Pinpoint the cell where the given text exists, returning its [x, y] midpoint coordinate. 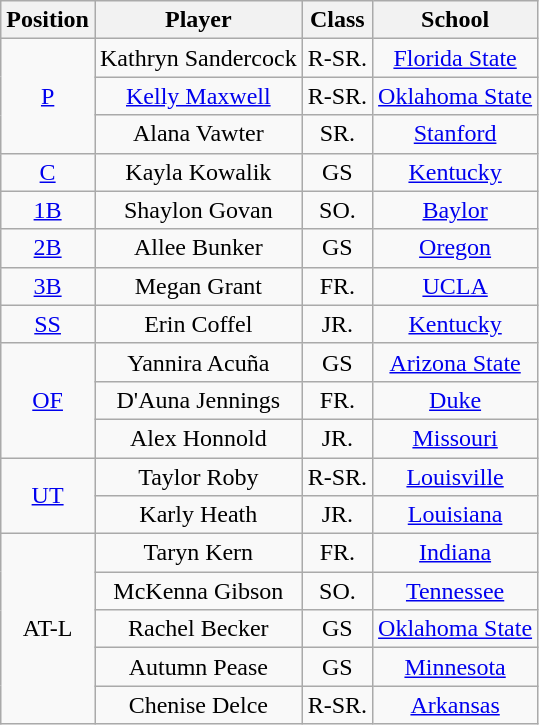
Autumn Pease [198, 667]
Arkansas [456, 705]
Baylor [456, 210]
OF [48, 400]
Karly Heath [198, 515]
Taylor Roby [198, 477]
Duke [456, 400]
Chenise Delce [198, 705]
Shaylon Govan [198, 210]
Megan Grant [198, 286]
1B [48, 210]
Alex Honnold [198, 438]
Alana Vawter [198, 134]
Kayla Kowalik [198, 172]
Taryn Kern [198, 553]
Player [198, 20]
Kelly Maxwell [198, 96]
Stanford [456, 134]
C [48, 172]
Rachel Becker [198, 629]
McKenna Gibson [198, 591]
Minnesota [456, 667]
UT [48, 496]
Erin Coffel [198, 324]
UCLA [456, 286]
Missouri [456, 438]
Tennessee [456, 591]
Arizona State [456, 362]
AT-L [48, 629]
Position [48, 20]
Louisville [456, 477]
P [48, 96]
SS [48, 324]
Allee Bunker [198, 248]
Kathryn Sandercock [198, 58]
Florida State [456, 58]
School [456, 20]
Yannira Acuña [198, 362]
Indiana [456, 553]
D'Auna Jennings [198, 400]
SR. [337, 134]
3B [48, 286]
Oregon [456, 248]
Class [337, 20]
2B [48, 248]
Louisiana [456, 515]
